For the text-containing cell, return its midpoint in (X, Y) coordinate format. 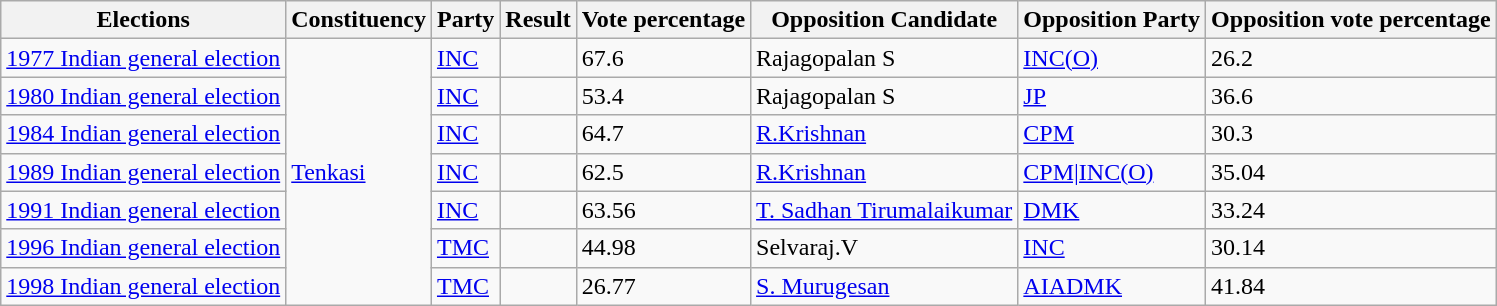
1996 Indian general election (144, 248)
1980 Indian general election (144, 96)
30.14 (1352, 248)
Opposition Party (1112, 20)
Party (465, 20)
S. Murugesan (884, 286)
44.98 (663, 248)
Opposition vote percentage (1352, 20)
T. Sadhan Tirumalaikumar (884, 210)
67.6 (663, 58)
Result (538, 20)
36.6 (1352, 96)
INC(O) (1112, 58)
CPM (1112, 134)
Selvaraj.V (884, 248)
Constituency (359, 20)
33.24 (1352, 210)
1989 Indian general election (144, 172)
62.5 (663, 172)
Vote percentage (663, 20)
1977 Indian general election (144, 58)
Tenkasi (359, 172)
Opposition Candidate (884, 20)
63.56 (663, 210)
Elections (144, 20)
64.7 (663, 134)
26.77 (663, 286)
30.3 (1352, 134)
26.2 (1352, 58)
1991 Indian general election (144, 210)
41.84 (1352, 286)
JP (1112, 96)
35.04 (1352, 172)
1998 Indian general election (144, 286)
1984 Indian general election (144, 134)
AIADMK (1112, 286)
53.4 (663, 96)
CPM|INC(O) (1112, 172)
DMK (1112, 210)
